Scan for the cell matching the given text and deliver its (x, y) coordinate at center. 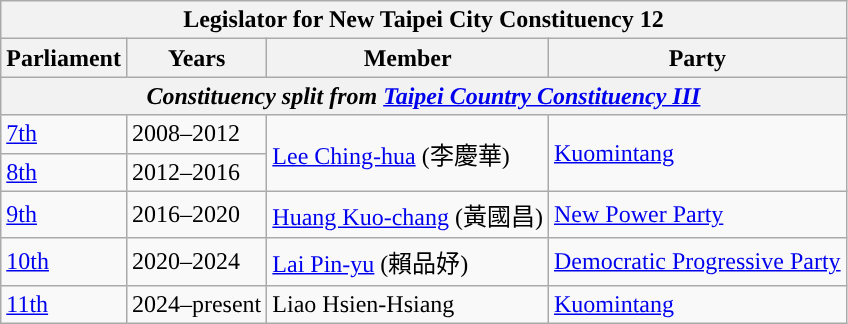
Lai Pin-yu (賴品妤) (408, 262)
Party (697, 58)
7th (64, 134)
New Power Party (697, 214)
Liao Hsien-Hsiang (408, 304)
Member (408, 58)
Huang Kuo-chang (黃國昌) (408, 214)
Constituency split from Taipei Country Constituency III (424, 96)
2008–2012 (196, 134)
2024–present (196, 304)
Legislator for New Taipei City Constituency 12 (424, 20)
10th (64, 262)
2020–2024 (196, 262)
2016–2020 (196, 214)
9th (64, 214)
Parliament (64, 58)
Years (196, 58)
11th (64, 304)
8th (64, 172)
Democratic Progressive Party (697, 262)
Lee Ching-hua (李慶華) (408, 153)
2012–2016 (196, 172)
